Extract the (x, y) coordinate from the center of the cell holding the provided text.  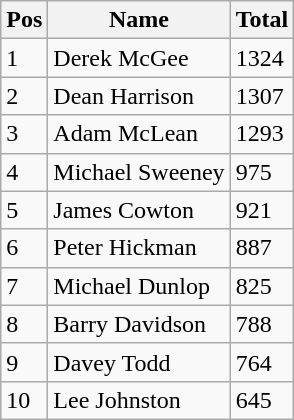
Barry Davidson (139, 324)
788 (262, 324)
4 (24, 172)
921 (262, 210)
7 (24, 286)
Peter Hickman (139, 248)
Derek McGee (139, 58)
1293 (262, 134)
8 (24, 324)
Davey Todd (139, 362)
Lee Johnston (139, 400)
James Cowton (139, 210)
975 (262, 172)
825 (262, 286)
Pos (24, 20)
887 (262, 248)
Total (262, 20)
2 (24, 96)
Name (139, 20)
Michael Dunlop (139, 286)
5 (24, 210)
6 (24, 248)
9 (24, 362)
764 (262, 362)
Michael Sweeney (139, 172)
3 (24, 134)
Adam McLean (139, 134)
645 (262, 400)
1324 (262, 58)
Dean Harrison (139, 96)
10 (24, 400)
1 (24, 58)
1307 (262, 96)
